Output the [X, Y] coordinate of the center of the cell containing the given text.  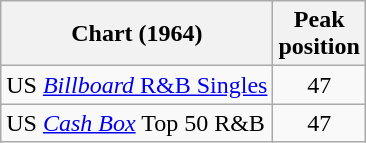
Peakposition [319, 34]
Chart (1964) [137, 34]
US Cash Box Top 50 R&B [137, 123]
US Billboard R&B Singles [137, 85]
